Extract the [X, Y] coordinate from the center of the cell holding the provided text.  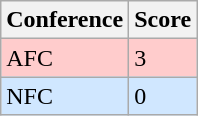
NFC [65, 96]
Score [163, 20]
3 [163, 58]
AFC [65, 58]
Conference [65, 20]
0 [163, 96]
